Capture the cell that displays the provided text and extract its (x, y) central coordinate. 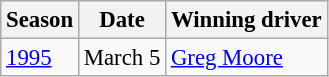
1995 (40, 58)
March 5 (122, 58)
Date (122, 20)
Greg Moore (246, 58)
Season (40, 20)
Winning driver (246, 20)
